Output the (x, y) coordinate of the center of the cell containing the given text.  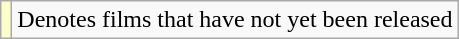
Denotes films that have not yet been released (235, 20)
